Determine the [x, y] coordinate at the center of the cell enclosing the given text.  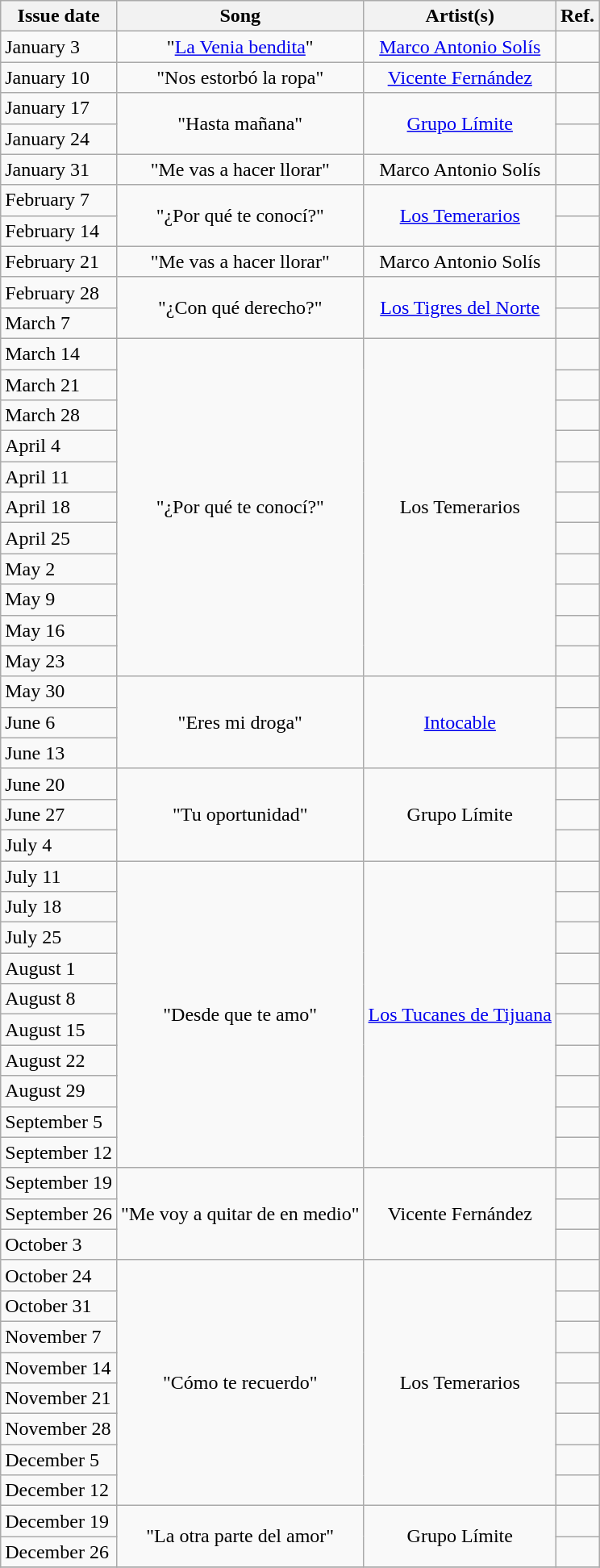
"¿Con qué derecho?" [240, 307]
September 12 [59, 1152]
March 21 [59, 385]
Intocable [460, 722]
August 8 [59, 999]
December 5 [59, 1460]
Artist(s) [460, 16]
Issue date [59, 16]
April 18 [59, 508]
October 3 [59, 1244]
"Cómo te recuerdo" [240, 1382]
April 11 [59, 477]
November 21 [59, 1399]
February 21 [59, 261]
"Eres mi droga" [240, 722]
"La Venia bendita" [240, 47]
Ref. [577, 16]
September 5 [59, 1122]
January 3 [59, 47]
February 7 [59, 200]
February 14 [59, 231]
May 16 [59, 630]
March 28 [59, 416]
August 15 [59, 1030]
June 13 [59, 753]
May 2 [59, 569]
March 14 [59, 353]
"Me voy a quitar de en medio" [240, 1214]
"Desde que te amo" [240, 1014]
"Tu oportunidad" [240, 814]
September 19 [59, 1183]
August 29 [59, 1091]
June 27 [59, 814]
August 22 [59, 1060]
January 24 [59, 139]
July 25 [59, 938]
July 18 [59, 907]
January 31 [59, 169]
January 17 [59, 108]
March 7 [59, 323]
June 20 [59, 784]
May 9 [59, 600]
"Hasta mañana" [240, 123]
"Nos estorbó la ropa" [240, 77]
December 19 [59, 1521]
May 23 [59, 661]
Los Tucanes de Tijuana [460, 1014]
August 1 [59, 968]
October 31 [59, 1306]
February 28 [59, 292]
November 14 [59, 1368]
December 12 [59, 1491]
November 7 [59, 1336]
October 24 [59, 1275]
December 26 [59, 1552]
April 4 [59, 446]
January 10 [59, 77]
Los Tigres del Norte [460, 307]
May 30 [59, 692]
April 25 [59, 538]
June 6 [59, 722]
November 28 [59, 1429]
September 26 [59, 1214]
"La otra parte del amor" [240, 1537]
July 11 [59, 876]
Song [240, 16]
July 4 [59, 845]
